Find where the given text appears and provide that cell's center as [X, Y] coordinate. 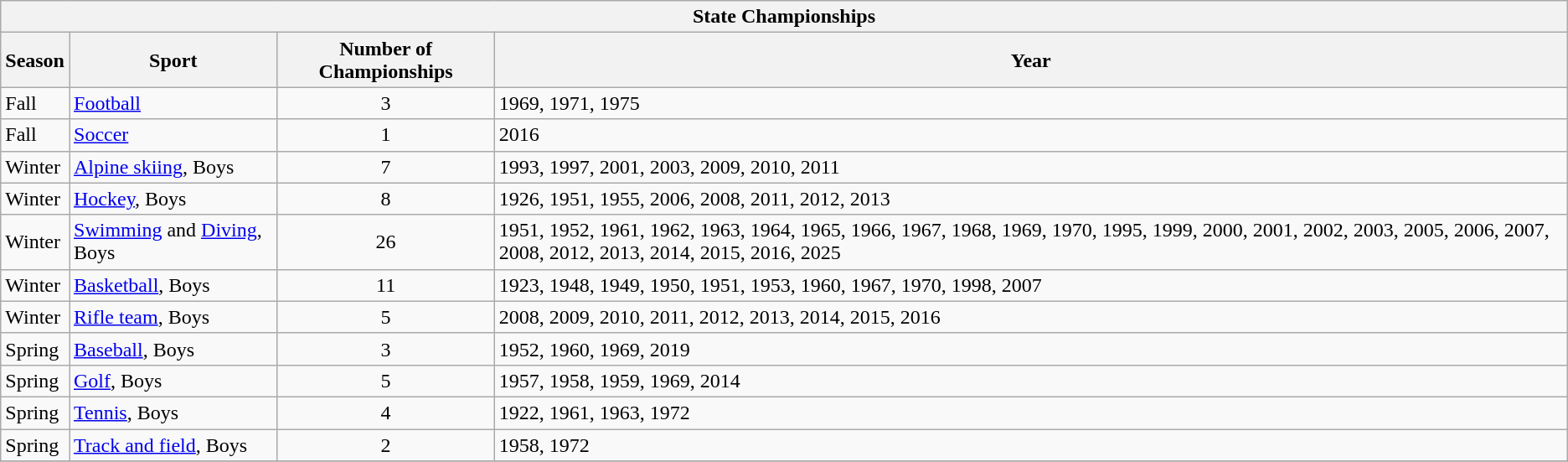
2 [385, 445]
Basketball, Boys [173, 285]
Hockey, Boys [173, 199]
4 [385, 413]
Golf, Boys [173, 381]
Alpine skiing, Boys [173, 167]
Number of Championships [385, 60]
1993, 1997, 2001, 2003, 2009, 2010, 2011 [1030, 167]
State Championships [784, 17]
2008, 2009, 2010, 2011, 2012, 2013, 2014, 2015, 2016 [1030, 317]
Soccer [173, 135]
Season [35, 60]
7 [385, 167]
Baseball, Boys [173, 349]
Football [173, 103]
1 [385, 135]
2016 [1030, 135]
Track and field, Boys [173, 445]
1969, 1971, 1975 [1030, 103]
Rifle team, Boys [173, 317]
1926, 1951, 1955, 2006, 2008, 2011, 2012, 2013 [1030, 199]
Swimming and Diving, Boys [173, 241]
1923, 1948, 1949, 1950, 1951, 1953, 1960, 1967, 1970, 1998, 2007 [1030, 285]
Tennis, Boys [173, 413]
1952, 1960, 1969, 2019 [1030, 349]
1957, 1958, 1959, 1969, 2014 [1030, 381]
8 [385, 199]
11 [385, 285]
Year [1030, 60]
1958, 1972 [1030, 445]
26 [385, 241]
1922, 1961, 1963, 1972 [1030, 413]
Sport [173, 60]
